Pinpoint the cell where the given text exists, returning its (x, y) midpoint coordinate. 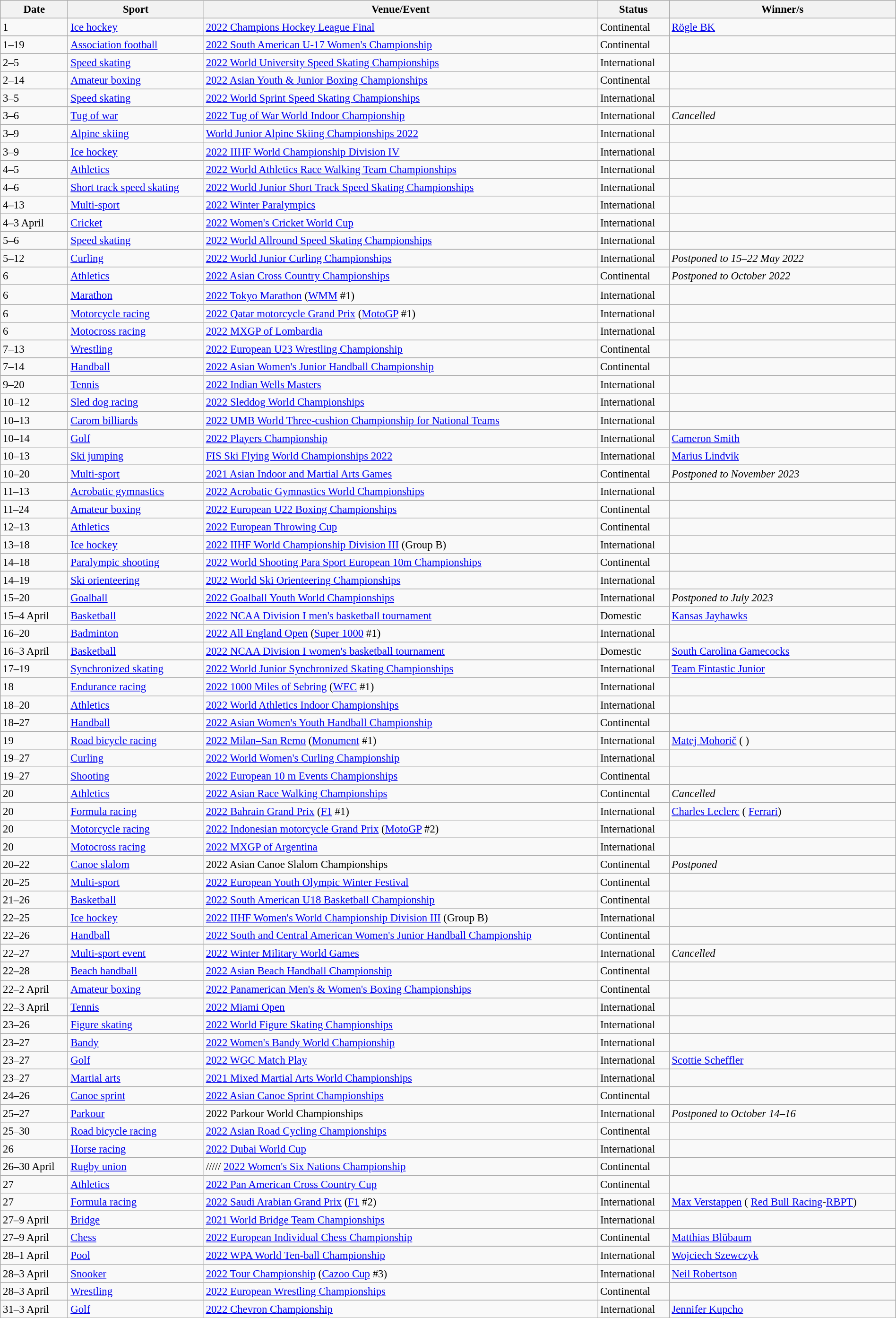
2022 Tug of War World Indoor Championship (400, 116)
2022 UMB World Three-cushion Championship for National Teams (400, 420)
2022 WPA World Ten-ball Championship (400, 1256)
22–3 April (34, 1007)
Alpine skiing (136, 134)
2021 World Bridge Team Championships (400, 1220)
Postponed to July 2023 (783, 598)
Sled dog racing (136, 403)
2022 Goalball Youth World Championships (400, 598)
Charles Leclerc ( Ferrari) (783, 811)
2022 World Junior Curling Championships (400, 258)
14–18 (34, 563)
2022 World Women's Curling Championship (400, 758)
1 (34, 27)
16–20 (34, 633)
2022 Winter Paralympics (400, 205)
Bandy (136, 1042)
Date (34, 9)
23–26 (34, 1024)
2022 IIHF World Championship Division IV (400, 152)
Matthias Blübaum (783, 1238)
2022 South American U18 Basketball Championship (400, 900)
2022 World University Speed Skating Championships (400, 63)
South Carolina Gamecocks (783, 651)
5–12 (34, 258)
2022 World Athletics Indoor Championships (400, 705)
Venue/Event (400, 9)
2022 European Throwing Cup (400, 527)
13–18 (34, 545)
22–26 (34, 936)
2022 Tour Championship (Cazoo Cup #3) (400, 1274)
10–14 (34, 438)
4–5 (34, 169)
Canoe sprint (136, 1096)
Max Verstappen ( Red Bull Racing-RBPT) (783, 1202)
Shooting (136, 776)
2022 1000 Miles of Sebring (WEC #1) (400, 687)
2022 Asian Race Walking Championships (400, 794)
Beach handball (136, 971)
2022 World Sprint Speed Skating Championships (400, 98)
Postponed to October 14–16 (783, 1113)
Chess (136, 1238)
Badminton (136, 633)
2022 NCAA Division I women's basketball tournament (400, 651)
2022 Acrobatic Gymnastics World Championships (400, 492)
Martial arts (136, 1078)
World Junior Alpine Skiing Championships 2022 (400, 134)
2022 European 10 m Events Championships (400, 776)
Ski jumping (136, 456)
Rögle BK (783, 27)
2022 IIHF Women's World Championship Division III (Group B) (400, 918)
3–6 (34, 116)
2–5 (34, 63)
14–19 (34, 581)
2022 WGC Match Play (400, 1060)
Team Fintastic Junior (783, 669)
2022 Qatar motorcycle Grand Prix (MotoGP #1) (400, 314)
2022 Asian Youth & Junior Boxing Championships (400, 80)
2021 Asian Indoor and Martial Arts Games (400, 474)
31–3 April (34, 1309)
11–24 (34, 509)
Wojciech Szewczyk (783, 1256)
2022 Asian Canoe Slalom Championships (400, 865)
2022 Asian Beach Handball Championship (400, 971)
FIS Ski Flying World Championships 2022 (400, 456)
2022 Asian Road Cycling Championships (400, 1131)
Synchronized skating (136, 669)
Winner/s (783, 9)
2022 Milan–San Remo (Monument #1) (400, 740)
2022 Indonesian motorcycle Grand Prix (MotoGP #2) (400, 829)
Matej Mohorič ( ) (783, 740)
2022 World Allround Speed Skating Championships (400, 241)
7–14 (34, 367)
24–26 (34, 1096)
2022 Asian Women's Junior Handball Championship (400, 367)
17–19 (34, 669)
2022 Panamerican Men's & Women's Boxing Championships (400, 989)
Acrobatic gymnastics (136, 492)
18–27 (34, 722)
11–13 (34, 492)
2022 Women's Cricket World Cup (400, 223)
Postponed (783, 865)
15–20 (34, 598)
22–27 (34, 954)
2022 European Youth Olympic Winter Festival (400, 883)
2022 European U23 Wrestling Championship (400, 349)
4–3 April (34, 223)
2022 Tokyo Marathon (WMM #1) (400, 295)
Parkour (136, 1113)
2022 Winter Military World Games (400, 954)
2022 IIHF World Championship Division III (Group B) (400, 545)
Bridge (136, 1220)
Paralympic shooting (136, 563)
22–28 (34, 971)
Multi-sport event (136, 954)
2022 Pan American Cross Country Cup (400, 1185)
Snooker (136, 1274)
5–6 (34, 241)
26 (34, 1149)
2022 World Athletics Race Walking Team Championships (400, 169)
Neil Robertson (783, 1274)
1–19 (34, 45)
3–5 (34, 98)
4–13 (34, 205)
16–3 April (34, 651)
Postponed to October 2022 (783, 276)
15–4 April (34, 616)
Status (633, 9)
22–2 April (34, 989)
2022 Chevron Championship (400, 1309)
2022 World Figure Skating Championships (400, 1024)
2022 World Junior Synchronized Skating Championships (400, 669)
Cricket (136, 223)
2022 European U22 Boxing Championships (400, 509)
2022 Champions Hockey League Final (400, 27)
10–20 (34, 474)
2022 Bahrain Grand Prix (F1 #1) (400, 811)
20–25 (34, 883)
2–14 (34, 80)
2022 Dubai World Cup (400, 1149)
Ski orienteering (136, 581)
19 (34, 740)
Canoe slalom (136, 865)
2022 Women's Bandy World Championship (400, 1042)
25–27 (34, 1113)
///// 2022 Women's Six Nations Championship (400, 1167)
2022 Saudi Arabian Grand Prix (F1 #2) (400, 1202)
Jennifer Kupcho (783, 1309)
18–20 (34, 705)
Carom billiards (136, 420)
2022 Asian Canoe Sprint Championships (400, 1096)
Postponed to 15–22 May 2022 (783, 258)
Cameron Smith (783, 438)
Association football (136, 45)
2022 Parkour World Championships (400, 1113)
2022 MXGP of Lombardia (400, 331)
2022 MXGP of Argentina (400, 847)
Tug of war (136, 116)
2022 European Wrestling Championships (400, 1291)
2022 World Ski Orienteering Championships (400, 581)
Kansas Jayhawks (783, 616)
Pool (136, 1256)
18 (34, 687)
Rugby union (136, 1167)
26–30 April (34, 1167)
Short track speed skating (136, 187)
2022 European Individual Chess Championship (400, 1238)
28–1 April (34, 1256)
2022 Sleddog World Championships (400, 403)
20–22 (34, 865)
Postponed to November 2023 (783, 474)
10–12 (34, 403)
2022 Miami Open (400, 1007)
2022 All England Open (Super 1000 #1) (400, 633)
2022 South and Central American Women's Junior Handball Championship (400, 936)
Sport (136, 9)
2022 Players Championship (400, 438)
2022 Asian Cross Country Championships (400, 276)
2022 Indian Wells Masters (400, 385)
2021 Mixed Martial Arts World Championships (400, 1078)
21–26 (34, 900)
12–13 (34, 527)
2022 Asian Women's Youth Handball Championship (400, 722)
2022 World Junior Short Track Speed Skating Championships (400, 187)
2022 World Shooting Para Sport European 10m Championships (400, 563)
9–20 (34, 385)
Marius Lindvik (783, 456)
2022 NCAA Division I men's basketball tournament (400, 616)
Horse racing (136, 1149)
Marathon (136, 295)
Figure skating (136, 1024)
22–25 (34, 918)
Goalball (136, 598)
25–30 (34, 1131)
Scottie Scheffler (783, 1060)
2022 South American U-17 Women's Championship (400, 45)
7–13 (34, 349)
Endurance racing (136, 687)
4–6 (34, 187)
